Extract the (X, Y) coordinate from the center of the cell holding the provided text.  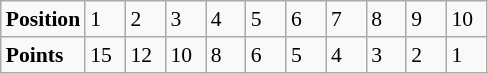
12 (145, 55)
7 (346, 19)
Position (43, 19)
15 (105, 55)
9 (426, 19)
Points (43, 55)
